Identify which cell holds the provided text, then report its (X, Y) central coordinate. 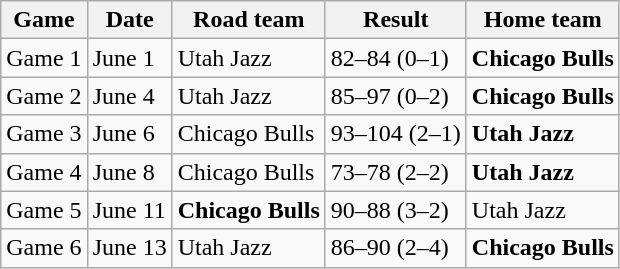
June 4 (130, 96)
Game 1 (44, 58)
Result (396, 20)
Game 4 (44, 172)
Road team (248, 20)
86–90 (2–4) (396, 248)
Game 3 (44, 134)
85–97 (0–2) (396, 96)
90–88 (3–2) (396, 210)
93–104 (2–1) (396, 134)
82–84 (0–1) (396, 58)
73–78 (2–2) (396, 172)
Home team (542, 20)
June 13 (130, 248)
Date (130, 20)
June 6 (130, 134)
Game (44, 20)
June 8 (130, 172)
Game 2 (44, 96)
Game 6 (44, 248)
June 11 (130, 210)
June 1 (130, 58)
Game 5 (44, 210)
